Output the (X, Y) coordinate of the center of the cell containing the given text.  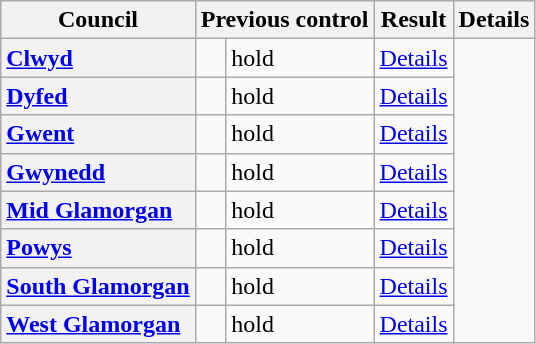
Gwynedd (98, 172)
West Glamorgan (98, 324)
Clwyd (98, 58)
Previous control (284, 20)
Dyfed (98, 96)
Powys (98, 248)
Gwent (98, 134)
South Glamorgan (98, 286)
Mid Glamorgan (98, 210)
Result (414, 20)
Council (98, 20)
